Provide the (X, Y) coordinate of the cell's center where the given text is located.  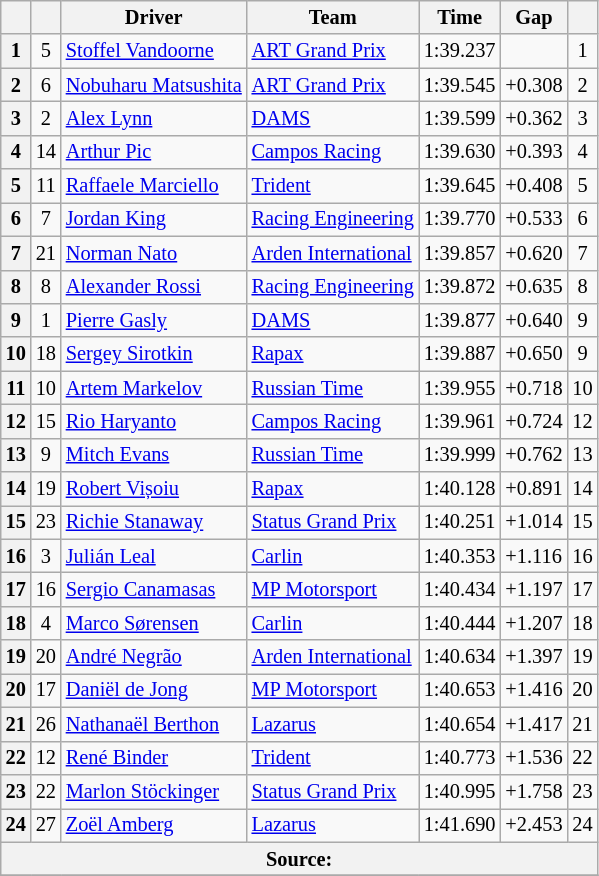
Source: (300, 859)
+0.762 (534, 455)
Robert Vișoiu (154, 489)
Sergey Sirotkin (154, 354)
1:39.955 (460, 388)
+0.724 (534, 421)
Mitch Evans (154, 455)
+0.533 (534, 219)
1:39.961 (460, 421)
Alexander Rossi (154, 287)
Rio Haryanto (154, 421)
Zoël Amberg (154, 825)
Jordan King (154, 219)
26 (46, 724)
Driver (154, 17)
Time (460, 17)
+0.393 (534, 152)
Nobuharu Matsushita (154, 85)
+1.197 (534, 589)
+1.397 (534, 657)
1:40.444 (460, 623)
+0.408 (534, 186)
+0.640 (534, 320)
1:39.872 (460, 287)
+1.014 (534, 522)
1:39.237 (460, 51)
Gap (534, 17)
1:39.877 (460, 320)
Raffaele Marciello (154, 186)
Team (333, 17)
Nathanaël Berthon (154, 724)
1:39.630 (460, 152)
Daniël de Jong (154, 690)
1:40.653 (460, 690)
+0.620 (534, 253)
1:40.634 (460, 657)
1:40.434 (460, 589)
Stoffel Vandoorne (154, 51)
+0.891 (534, 489)
+0.308 (534, 85)
Marlon Stöckinger (154, 791)
+2.453 (534, 825)
Pierre Gasly (154, 320)
+1.417 (534, 724)
1:40.128 (460, 489)
+0.650 (534, 354)
+1.758 (534, 791)
Sergio Canamasas (154, 589)
1:39.645 (460, 186)
1:39.999 (460, 455)
+0.718 (534, 388)
+0.635 (534, 287)
Julián Leal (154, 556)
1:39.770 (460, 219)
1:39.857 (460, 253)
1:41.690 (460, 825)
+1.536 (534, 758)
1:39.599 (460, 118)
1:40.353 (460, 556)
Norman Nato (154, 253)
Richie Stanaway (154, 522)
Artem Markelov (154, 388)
1:39.887 (460, 354)
Marco Sørensen (154, 623)
1:40.995 (460, 791)
27 (46, 825)
+0.362 (534, 118)
1:40.773 (460, 758)
+1.207 (534, 623)
Arthur Pic (154, 152)
René Binder (154, 758)
André Negrão (154, 657)
Alex Lynn (154, 118)
1:40.654 (460, 724)
+1.416 (534, 690)
1:39.545 (460, 85)
1:40.251 (460, 522)
+1.116 (534, 556)
